Return [x, y] of the center of cell containing provided text 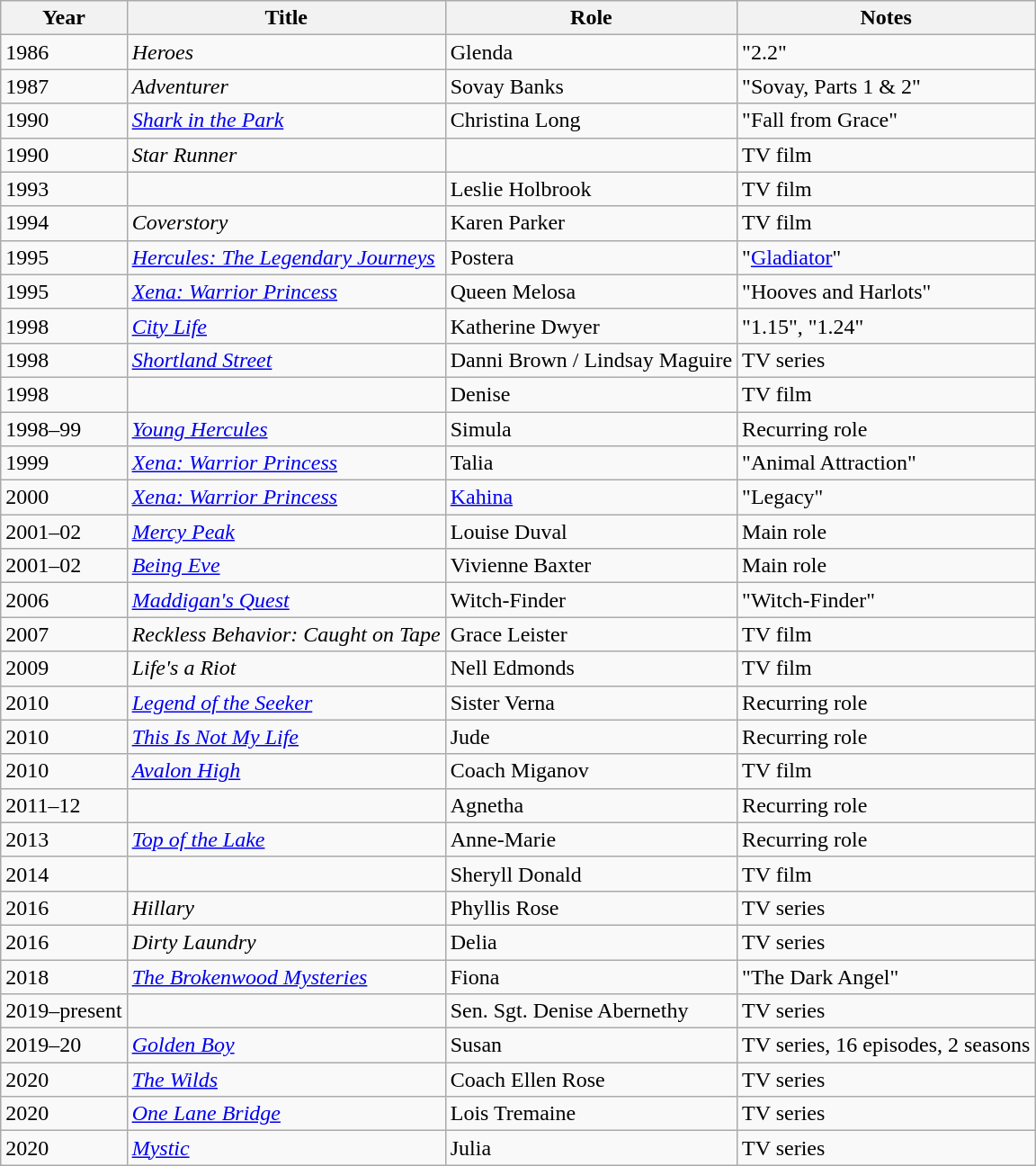
Hercules: The Legendary Journeys [286, 257]
Katherine Dwyer [591, 326]
This Is Not My Life [286, 737]
"2.2" [887, 52]
Mercy Peak [286, 532]
Fiona [591, 976]
Reckless Behavior: Caught on Tape [286, 634]
Grace Leister [591, 634]
2007 [64, 634]
"Witch-Finder" [887, 600]
Witch-Finder [591, 600]
"Hooves and Harlots" [887, 291]
Shortland Street [286, 360]
Sovay Banks [591, 86]
Maddigan's Quest [286, 600]
Young Hercules [286, 429]
1993 [64, 189]
Dirty Laundry [286, 942]
"Legacy" [887, 498]
2009 [64, 668]
Heroes [286, 52]
2018 [64, 976]
Talia [591, 463]
"The Dark Angel" [887, 976]
"Animal Attraction" [887, 463]
1999 [64, 463]
Christina Long [591, 121]
2019–present [64, 1011]
Louise Duval [591, 532]
Queen Melosa [591, 291]
Delia [591, 942]
Glenda [591, 52]
Simula [591, 429]
Life's a Riot [286, 668]
Star Runner [286, 155]
Coverstory [286, 223]
Nell Edmonds [591, 668]
2006 [64, 600]
Anne-Marie [591, 839]
1987 [64, 86]
Adventurer [286, 86]
Postera [591, 257]
Hillary [286, 908]
1986 [64, 52]
2000 [64, 498]
"Gladiator" [887, 257]
Julia [591, 1148]
"Sovay, Parts 1 & 2" [887, 86]
Notes [887, 18]
Susan [591, 1045]
Role [591, 18]
Leslie Holbrook [591, 189]
2011–12 [64, 805]
Year [64, 18]
2013 [64, 839]
Mystic [286, 1148]
Lois Tremaine [591, 1114]
Legend of the Seeker [286, 703]
Sen. Sgt. Denise Abernethy [591, 1011]
Sister Verna [591, 703]
Danni Brown / Lindsay Maguire [591, 360]
2019–20 [64, 1045]
Being Eve [286, 566]
Top of the Lake [286, 839]
1994 [64, 223]
"Fall from Grace" [887, 121]
Agnetha [591, 805]
City Life [286, 326]
Golden Boy [286, 1045]
Vivienne Baxter [591, 566]
"1.15", "1.24" [887, 326]
The Wilds [286, 1080]
Karen Parker [591, 223]
Shark in the Park [286, 121]
Kahina [591, 498]
Avalon High [286, 771]
Denise [591, 394]
The Brokenwood Mysteries [286, 976]
Sheryll Donald [591, 874]
Title [286, 18]
Jude [591, 737]
2014 [64, 874]
Coach Miganov [591, 771]
TV series, 16 episodes, 2 seasons [887, 1045]
Phyllis Rose [591, 908]
Coach Ellen Rose [591, 1080]
One Lane Bridge [286, 1114]
1998–99 [64, 429]
